Output the [x, y] coordinate of the center of the cell containing the given text.  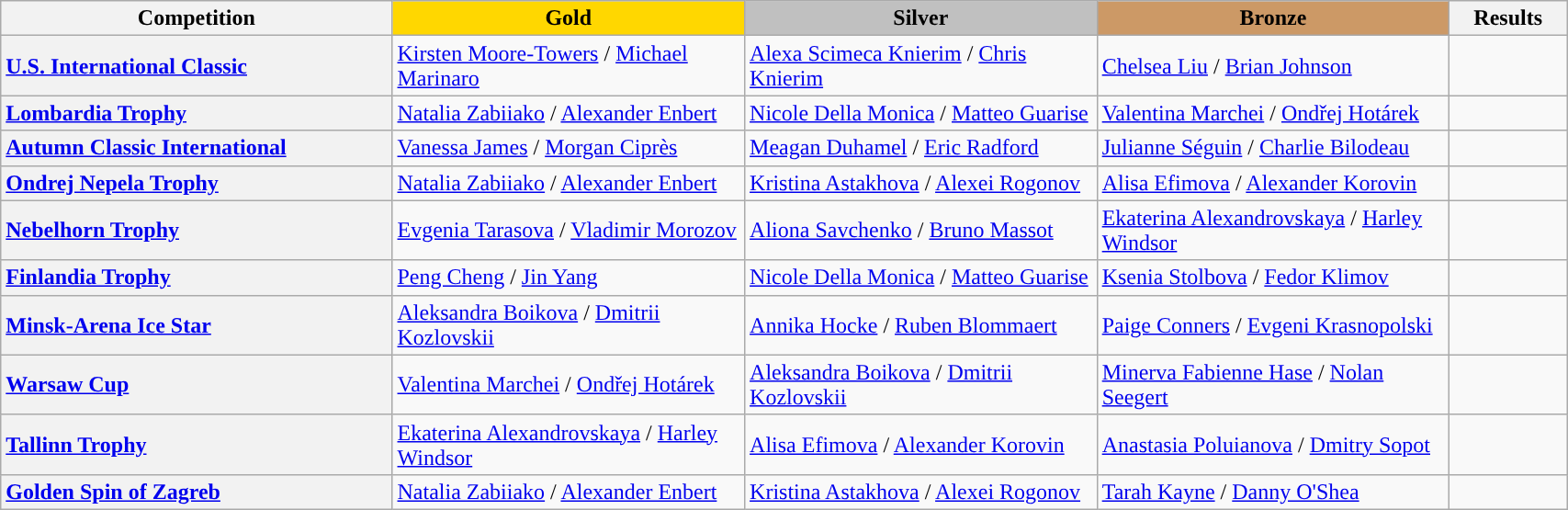
Bronze [1273, 18]
Alexa Scimeca Knierim / Chris Knierim [921, 66]
Chelsea Liu / Brian Johnson [1273, 66]
Paige Conners / Evgeni Krasnopolski [1273, 325]
U.S. International Classic [197, 66]
Autumn Classic International [197, 148]
Gold [569, 18]
Evgenia Tarasova / Vladimir Morozov [569, 230]
Tallinn Trophy [197, 445]
Julianne Séguin / Charlie Bilodeau [1273, 148]
Finlandia Trophy [197, 278]
Ksenia Stolbova / Fedor Klimov [1273, 278]
Results [1508, 18]
Nebelhorn Trophy [197, 230]
Competition [197, 18]
Minerva Fabienne Hase / Nolan Seegert [1273, 384]
Warsaw Cup [197, 384]
Aliona Savchenko / Bruno Massot [921, 230]
Anastasia Poluianova / Dmitry Sopot [1273, 445]
Golden Spin of Zagreb [197, 492]
Silver [921, 18]
Tarah Kayne / Danny O'Shea [1273, 492]
Meagan Duhamel / Eric Radford [921, 148]
Minsk-Arena Ice Star [197, 325]
Lombardia Trophy [197, 113]
Annika Hocke / Ruben Blommaert [921, 325]
Ondrej Nepela Trophy [197, 183]
Vanessa James / Morgan Ciprès [569, 148]
Peng Cheng / Jin Yang [569, 278]
Kirsten Moore-Towers / Michael Marinaro [569, 66]
